Capture the cell that displays the provided text and extract its [X, Y] central coordinate. 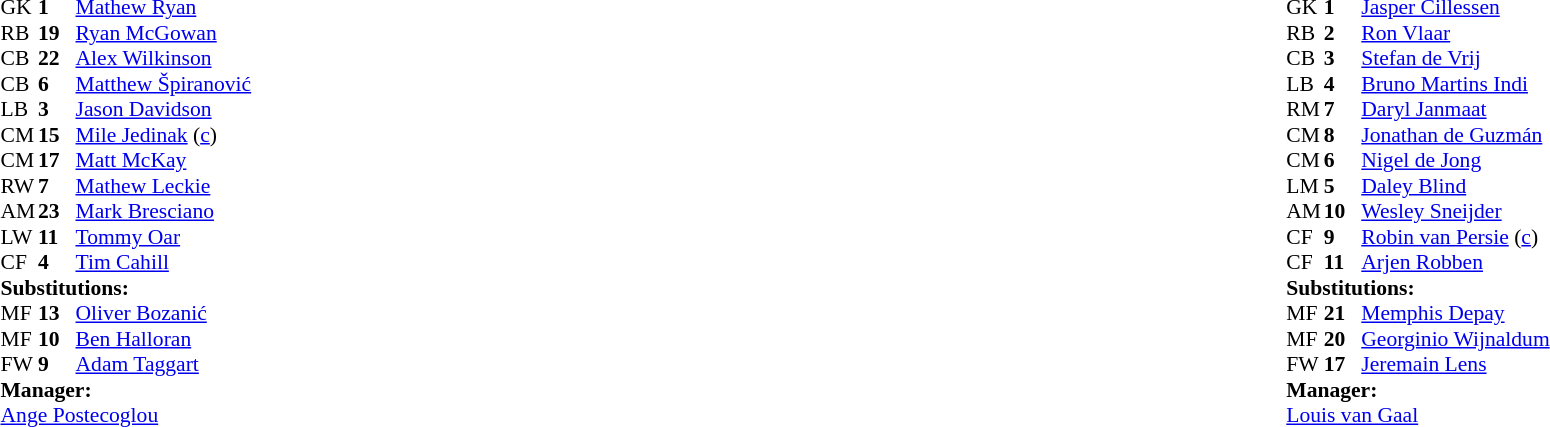
Robin van Persie (c) [1455, 237]
21 [1343, 313]
2 [1343, 33]
Matt McKay [164, 161]
8 [1343, 135]
Wesley Sneijder [1455, 211]
Mile Jedinak (c) [164, 135]
Ben Halloran [164, 339]
Daley Blind [1455, 186]
RW [19, 186]
Nigel de Jong [1455, 161]
Jonathan de Guzmán [1455, 135]
5 [1343, 186]
Matthew Špiranović [164, 84]
Tommy Oar [164, 237]
LW [19, 237]
22 [57, 59]
Mathew Leckie [164, 186]
Arjen Robben [1455, 263]
Daryl Janmaat [1455, 109]
RM [1305, 109]
Alex Wilkinson [164, 59]
23 [57, 211]
Georginio Wijnaldum [1455, 339]
Mark Bresciano [164, 211]
LM [1305, 186]
20 [1343, 339]
Oliver Bozanić [164, 313]
Tim Cahill [164, 263]
Ron Vlaar [1455, 33]
Jeremain Lens [1455, 365]
Stefan de Vrij [1455, 59]
Jason Davidson [164, 109]
Ryan McGowan [164, 33]
Adam Taggart [164, 365]
Memphis Depay [1455, 313]
13 [57, 313]
19 [57, 33]
Bruno Martins Indi [1455, 84]
15 [57, 135]
